From the cell containing the given text, extract its center point as [x, y] coordinate. 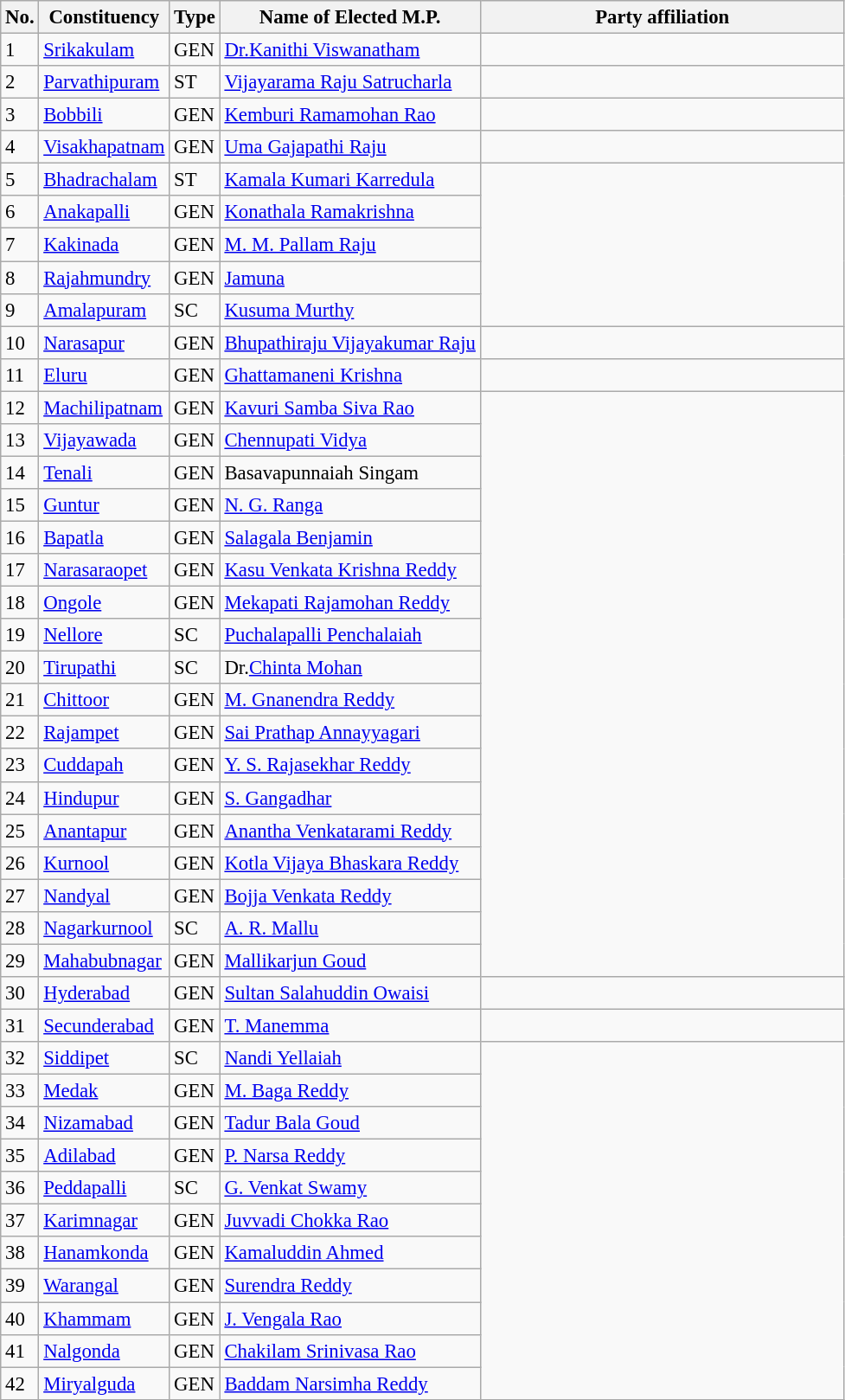
22 [20, 733]
38 [20, 1254]
17 [20, 570]
Tenali [104, 472]
Type [195, 17]
Nagarkurnool [104, 928]
37 [20, 1221]
Name of Elected M.P. [349, 17]
Warangal [104, 1286]
39 [20, 1286]
Kavuri Samba Siva Rao [349, 408]
Nandi Yellaiah [349, 1058]
6 [20, 212]
Eluru [104, 375]
16 [20, 537]
Visakhapatnam [104, 147]
33 [20, 1091]
23 [20, 766]
Party affiliation [663, 17]
No. [20, 17]
Vijayawada [104, 440]
Amalapuram [104, 310]
Bapatla [104, 537]
Surendra Reddy [349, 1286]
Dr.Chinta Mohan [349, 668]
Peddapalli [104, 1188]
Mekapati Rajamohan Reddy [349, 603]
Mahabubnagar [104, 960]
10 [20, 343]
Rajampet [104, 733]
27 [20, 896]
Nellore [104, 635]
11 [20, 375]
Parvathipuram [104, 82]
32 [20, 1058]
1 [20, 50]
S. Gangadhar [349, 798]
30 [20, 993]
Jamuna [349, 278]
Hyderabad [104, 993]
Nalgonda [104, 1351]
Chakilam Srinivasa Rao [349, 1351]
Kotla Vijaya Bhaskara Reddy [349, 863]
Uma Gajapathi Raju [349, 147]
Ghattamaneni Krishna [349, 375]
Narasaraopet [104, 570]
3 [20, 115]
Y. S. Rajasekhar Reddy [349, 766]
Miryalguda [104, 1384]
T. Manemma [349, 1025]
Hanamkonda [104, 1254]
Anakapalli [104, 212]
14 [20, 472]
Bhupathiraju Vijayakumar Raju [349, 343]
41 [20, 1351]
19 [20, 635]
Bhadrachalam [104, 180]
29 [20, 960]
18 [20, 603]
Tirupathi [104, 668]
A. R. Mallu [349, 928]
Guntur [104, 505]
Srikakulam [104, 50]
Ongole [104, 603]
31 [20, 1025]
G. Venkat Swamy [349, 1188]
Rajahmundry [104, 278]
J. Vengala Rao [349, 1319]
Secunderabad [104, 1025]
Adilabad [104, 1156]
Dr.Kanithi Viswanatham [349, 50]
M. Baga Reddy [349, 1091]
Karimnagar [104, 1221]
2 [20, 82]
Vijayarama Raju Satrucharla [349, 82]
Chittoor [104, 700]
N. G. Ranga [349, 505]
Baddam Narsimha Reddy [349, 1384]
7 [20, 245]
Cuddapah [104, 766]
Salagala Benjamin [349, 537]
Nizamabad [104, 1123]
M. M. Pallam Raju [349, 245]
Khammam [104, 1319]
Tadur Bala Goud [349, 1123]
Bobbili [104, 115]
Kurnool [104, 863]
26 [20, 863]
8 [20, 278]
Basavapunnaiah Singam [349, 472]
Kamaluddin Ahmed [349, 1254]
M. Gnanendra Reddy [349, 700]
40 [20, 1319]
42 [20, 1384]
Mallikarjun Goud [349, 960]
Kamala Kumari Karredula [349, 180]
Kemburi Ramamohan Rao [349, 115]
Chennupati Vidya [349, 440]
Hindupur [104, 798]
Nandyal [104, 896]
Bojja Venkata Reddy [349, 896]
21 [20, 700]
Juvvadi Chokka Rao [349, 1221]
Narasapur [104, 343]
35 [20, 1156]
25 [20, 831]
Sai Prathap Annayyagari [349, 733]
12 [20, 408]
Medak [104, 1091]
24 [20, 798]
P. Narsa Reddy [349, 1156]
4 [20, 147]
34 [20, 1123]
Siddipet [104, 1058]
Konathala Ramakrishna [349, 212]
Kakinada [104, 245]
Sultan Salahuddin Owaisi [349, 993]
15 [20, 505]
Anantapur [104, 831]
36 [20, 1188]
20 [20, 668]
Puchalapalli Penchalaiah [349, 635]
9 [20, 310]
Kasu Venkata Krishna Reddy [349, 570]
Anantha Venkatarami Reddy [349, 831]
28 [20, 928]
Kusuma Murthy [349, 310]
13 [20, 440]
5 [20, 180]
Machilipatnam [104, 408]
Constituency [104, 17]
